Capture the cell that displays the provided text and extract its (X, Y) central coordinate. 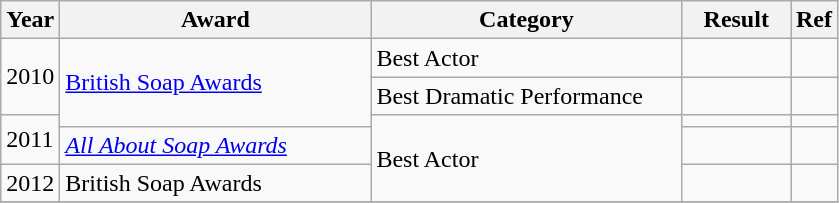
All About Soap Awards (216, 145)
Year (30, 20)
Ref (814, 20)
Award (216, 20)
2011 (30, 140)
2012 (30, 183)
2010 (30, 77)
Best Dramatic Performance (526, 96)
Result (736, 20)
Category (526, 20)
